Scan for the cell matching the given text and deliver its [X, Y] coordinate at center. 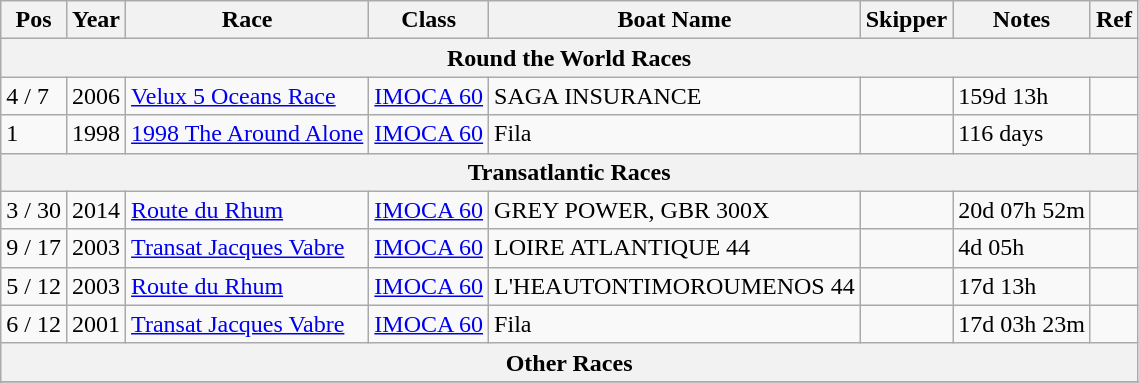
20d 07h 52m [1022, 210]
Transatlantic Races [570, 172]
17d 03h 23m [1022, 324]
1998 The Around Alone [248, 134]
159d 13h [1022, 96]
GREY POWER, GBR 300X [675, 210]
5 / 12 [34, 286]
6 / 12 [34, 324]
2006 [96, 96]
1998 [96, 134]
Ref [1114, 20]
Pos [34, 20]
SAGA INSURANCE [675, 96]
2014 [96, 210]
Velux 5 Oceans Race [248, 96]
3 / 30 [34, 210]
4d 05h [1022, 248]
2001 [96, 324]
Boat Name [675, 20]
Class [429, 20]
Other Races [570, 362]
L'HEAUTONTIMOROUMENOS 44 [675, 286]
1 [34, 134]
Round the World Races [570, 58]
Year [96, 20]
4 / 7 [34, 96]
116 days [1022, 134]
Notes [1022, 20]
Race [248, 20]
LOIRE ATLANTIQUE 44 [675, 248]
17d 13h [1022, 286]
Skipper [906, 20]
9 / 17 [34, 248]
